Extract the (x, y) coordinate from the center of the cell holding the provided text.  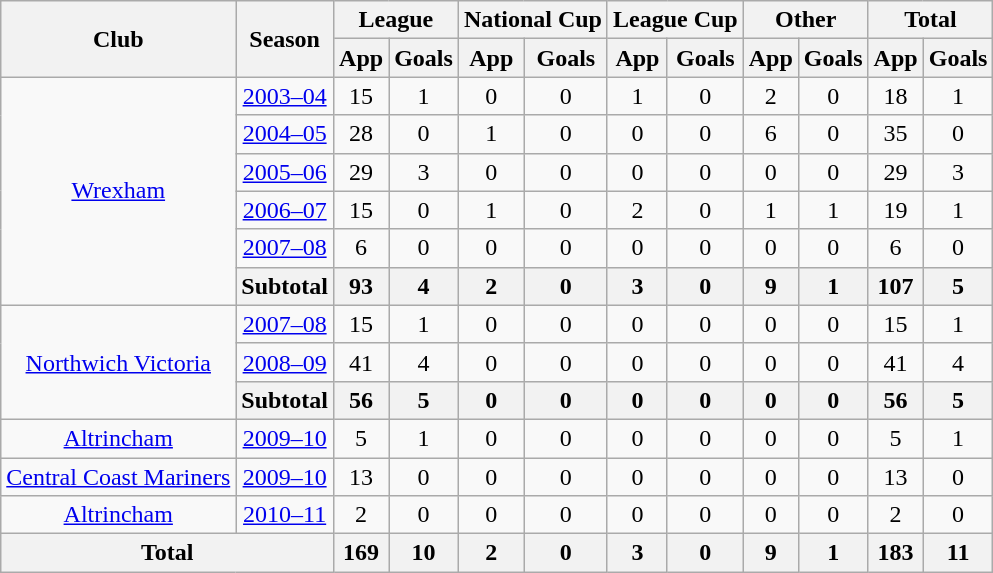
2003–04 (285, 96)
Northwich Victoria (118, 362)
League (396, 20)
10 (424, 553)
19 (896, 210)
107 (896, 286)
Club (118, 39)
18 (896, 96)
11 (958, 553)
35 (896, 134)
2004–05 (285, 134)
Season (285, 39)
2008–09 (285, 362)
Wrexham (118, 191)
National Cup (532, 20)
2006–07 (285, 210)
2005–06 (285, 172)
2010–11 (285, 515)
League Cup (675, 20)
28 (362, 134)
Central Coast Mariners (118, 477)
93 (362, 286)
Other (806, 20)
169 (362, 553)
183 (896, 553)
